Locate the cell with the specified text and output its [x, y] center coordinate. 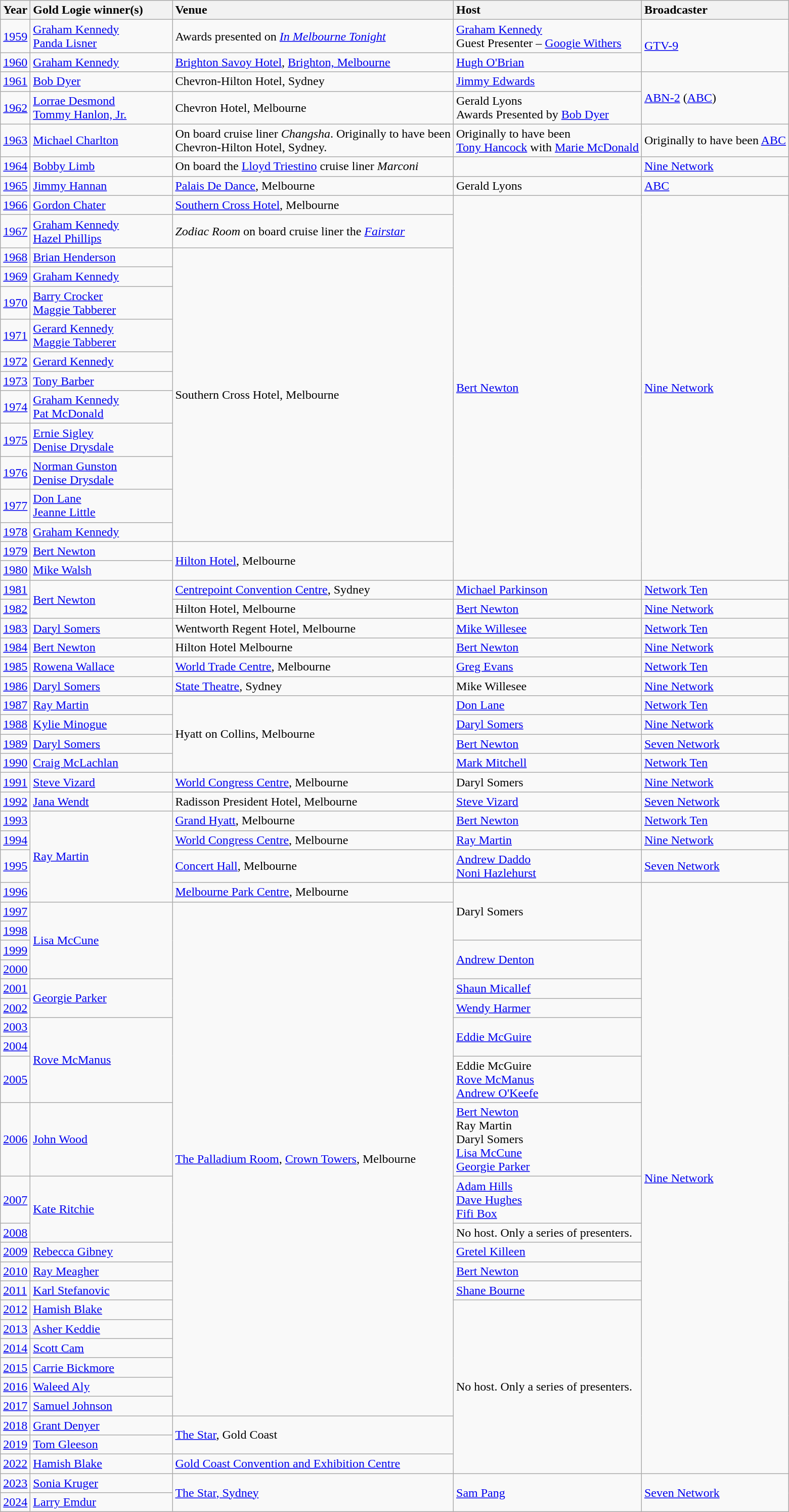
2013 [15, 1329]
The Palladium Room, Crown Towers, Melbourne [313, 1159]
2009 [15, 1252]
Rove McManus [101, 1060]
1979 [15, 551]
On board the Lloyd Triestino cruise liner Marconi [313, 166]
1993 [15, 821]
1985 [15, 666]
1992 [15, 802]
Host [548, 10]
Eddie McGuireRove McManusAndrew O'Keefe [548, 1079]
1977 [15, 506]
Tony Barber [101, 381]
Ernie SigleyDenise Drysdale [101, 440]
John Wood [101, 1140]
1966 [15, 205]
Rowena Wallace [101, 666]
Gretel Killeen [548, 1252]
World Trade Centre, Melbourne [313, 666]
2023 [15, 1483]
1973 [15, 381]
2012 [15, 1310]
2016 [15, 1387]
Sonia Kruger [101, 1483]
Kylie Minogue [101, 725]
1986 [15, 686]
1994 [15, 840]
2024 [15, 1502]
2008 [15, 1233]
Graham KennedyPanda Lisner [101, 36]
Gold Logie winner(s) [101, 10]
Sam Pang [548, 1493]
1962 [15, 107]
Year [15, 10]
1975 [15, 440]
1961 [15, 81]
1998 [15, 931]
Melbourne Park Centre, Melbourne [313, 892]
Centrepoint Convention Centre, Sydney [313, 590]
1970 [15, 303]
2010 [15, 1271]
Waleed Aly [101, 1387]
Hugh O'Brian [548, 62]
2011 [15, 1290]
ABN-2 (ABC) [715, 98]
Andrew DaddoNoni Hazlehurst [548, 866]
1981 [15, 590]
Bobby Limb [101, 166]
Graham KennedyGuest Presenter – Googie Withers [548, 36]
Lorrae DesmondTommy Hanlon, Jr. [101, 107]
Graham KennedyHazel Phillips [101, 231]
Tom Gleeson [101, 1445]
Hyatt on Collins, Melbourne [313, 734]
2002 [15, 1007]
Mark Mitchell [548, 763]
Radisson President Hotel, Melbourne [313, 802]
Asher Keddie [101, 1329]
2022 [15, 1464]
Carrie Bickmore [101, 1367]
The Star, Sydney [313, 1493]
Shaun Micallef [548, 988]
Gerald Lyons [548, 186]
Chevron-Hilton Hotel, Sydney [313, 81]
Gerald LyonsAwards Presented by Bob Dyer [548, 107]
2014 [15, 1348]
Concert Hall, Melbourne [313, 866]
1960 [15, 62]
Gold Coast Convention and Exhibition Centre [313, 1464]
Georgie Parker [101, 998]
Broadcaster [715, 10]
Gordon Chater [101, 205]
Gerard KennedyMaggie Tabberer [101, 336]
1988 [15, 725]
1990 [15, 763]
2001 [15, 988]
1963 [15, 141]
Scott Cam [101, 1348]
1978 [15, 532]
Originally to have beenTony Hancock with Marie McDonald [548, 141]
Awards presented on In Melbourne Tonight [313, 36]
2003 [15, 1027]
Don LaneJeanne Little [101, 506]
Wentworth Regent Hotel, Melbourne [313, 628]
1996 [15, 892]
Greg Evans [548, 666]
Barry CrockerMaggie Tabberer [101, 303]
1983 [15, 628]
GTV-9 [715, 46]
State Theatre, Sydney [313, 686]
2006 [15, 1140]
1971 [15, 336]
1972 [15, 362]
Jana Wendt [101, 802]
Jimmy Edwards [548, 81]
1982 [15, 609]
Jimmy Hannan [101, 186]
Grand Hyatt, Melbourne [313, 821]
Originally to have been ABC [715, 141]
Gerard Kennedy [101, 362]
Bob Dyer [101, 81]
Shane Bourne [548, 1290]
Craig McLachlan [101, 763]
Michael Parkinson [548, 590]
ABC [715, 186]
2015 [15, 1367]
Michael Charlton [101, 141]
2019 [15, 1445]
Norman GunstonDenise Drysdale [101, 473]
1964 [15, 166]
2018 [15, 1425]
1987 [15, 705]
The Star, Gold Coast [313, 1435]
Brian Henderson [101, 257]
Samuel Johnson [101, 1406]
1997 [15, 911]
Chevron Hotel, Melbourne [313, 107]
Brighton Savoy Hotel, Brighton, Melbourne [313, 62]
Ray Meagher [101, 1271]
Andrew Denton [548, 959]
2000 [15, 969]
Graham KennedyPat McDonald [101, 407]
Lisa McCune [101, 940]
Adam HillsDave HughesFifi Box [548, 1200]
1984 [15, 647]
1976 [15, 473]
Rebecca Gibney [101, 1252]
2007 [15, 1200]
1959 [15, 36]
1980 [15, 570]
1967 [15, 231]
2005 [15, 1079]
1965 [15, 186]
Hilton Hotel Melbourne [313, 647]
1974 [15, 407]
On board cruise liner Changsha. Originally to have been Chevron-Hilton Hotel, Sydney. [313, 141]
1991 [15, 782]
1999 [15, 950]
Grant Denyer [101, 1425]
Bert NewtonRay MartinDaryl SomersLisa McCuneGeorgie Parker [548, 1140]
Don Lane [548, 705]
1969 [15, 276]
2004 [15, 1046]
Kate Ritchie [101, 1209]
1989 [15, 744]
Larry Emdur [101, 1502]
Eddie McGuire [548, 1037]
1968 [15, 257]
Palais De Dance, Melbourne [313, 186]
Wendy Harmer [548, 1007]
Venue [313, 10]
1995 [15, 866]
Mike Walsh [101, 570]
Zodiac Room on board cruise liner the Fairstar [313, 231]
2017 [15, 1406]
Karl Stefanovic [101, 1290]
